Search for the cell housing the specified text and yield its (X, Y) center coordinate. 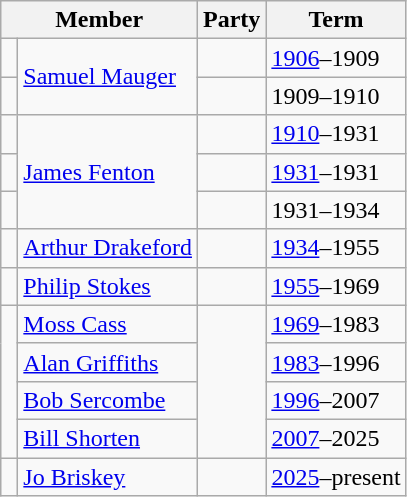
1983–1996 (336, 362)
Bob Sercombe (108, 400)
Member (100, 20)
2007–2025 (336, 438)
2025–present (336, 477)
1931–1931 (336, 172)
Arthur Drakeford (108, 248)
1996–2007 (336, 400)
Samuel Mauger (108, 77)
Alan Griffiths (108, 362)
James Fenton (108, 172)
1969–1983 (336, 324)
1909–1910 (336, 96)
Philip Stokes (108, 286)
1931–1934 (336, 210)
Moss Cass (108, 324)
Jo Briskey (108, 477)
1910–1931 (336, 134)
Party (231, 20)
1906–1909 (336, 58)
Bill Shorten (108, 438)
Term (336, 20)
1955–1969 (336, 286)
1934–1955 (336, 248)
